Capture the cell that displays the provided text and extract its [x, y] central coordinate. 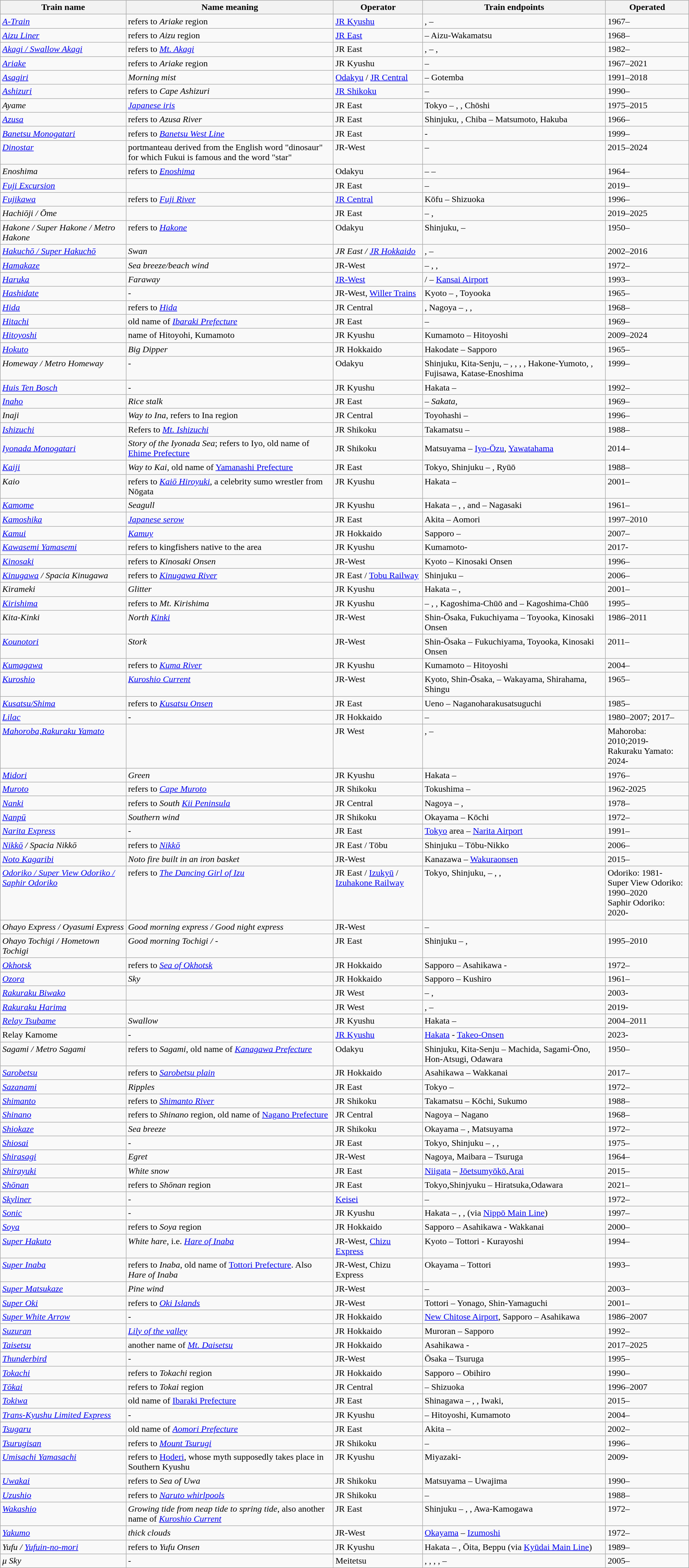
New Chitose Airport, Sapporo – Asahikawa [514, 1317]
– Aizu-Wakamatsu [514, 35]
Muroto [63, 789]
Egret [230, 1157]
Enoshima [63, 171]
Huis Ten Bosch [63, 387]
1967– [647, 21]
2019–2025 [647, 213]
Iyonada Monogatari [63, 448]
refers to Yufu Onsen [230, 1547]
2007– [647, 533]
Noto Kagaribi [63, 859]
Hida [63, 307]
refers to Mt. Akagi [230, 49]
Wakashio [63, 1514]
1989– [647, 1547]
1967–2021 [647, 63]
Way to Kai, old name of Yamanashi Prefecture [230, 467]
Super Inaba [63, 1270]
1991– [647, 831]
refers to Mt. Kirishima [230, 603]
, , , , – [514, 1561]
Ozora [63, 979]
Lilac [63, 717]
2023- [647, 1035]
Akita – Aomori [514, 519]
2019– [647, 185]
Operator [378, 7]
1975–2015 [647, 105]
Mahoroba,Rakuraku Yamato [63, 746]
Ishizuchi [63, 430]
Kita-Kinki [63, 622]
thick clouds [230, 1533]
portmanteau derived from the English word "dinosaur" for which Fukui is famous and the word "star" [230, 152]
Asahikawa – Wakkanai [514, 1073]
Nanpū [63, 817]
Takamatsu – [514, 430]
refers to Cape Ashizuri [230, 91]
Sapporo – Obihiro [514, 1373]
JR-West, Willer Trains [378, 293]
refers to The Dancing Girl of Izu [230, 893]
Shimanto [63, 1101]
1966– [647, 119]
Super Oki [63, 1303]
refers to Sarobetsu plain [230, 1073]
Toyohashi – [514, 415]
Sapporo – [514, 533]
refers to Enoshima [230, 171]
2014– [647, 448]
refers to Fuji River [230, 199]
Kinosaki [63, 561]
Shiokaze [63, 1129]
2003- [647, 993]
refers to Kinugawa River [230, 575]
– , , Kagoshima-Chūō and – Kagoshima-Chūō [514, 603]
JR East / Izukyū / Izuhakone Railway [378, 893]
Tokyo,Shinjyuku – Hiratsuka,Odawara [514, 1185]
Odoriko / Super View Odoriko / Saphir Odoriko [63, 893]
Noto fire built in an iron basket [230, 859]
refers to Aizu region [230, 35]
refers to Shimanto River [230, 1101]
2011– [647, 646]
Niigata – Jōetsumyōkō,Arai [514, 1171]
Tottori – Yonago, Shin-Yamaguchi [514, 1303]
Mahoroba: 2010;2019-Rakuraku Yamato: 2024- [647, 746]
Inaji [63, 415]
Shirayuki [63, 1171]
– Gotemba [514, 77]
Nanki [63, 803]
Tokyo, Shinjuku, – , , [514, 893]
Fuji Excursion [63, 185]
Akagi / Swallow Akagi [63, 49]
Big Dipper [230, 349]
Okayama – , Matsuyama [514, 1129]
Rakuraku Harima [63, 1007]
Super Matsukaze [63, 1289]
Shinano [63, 1115]
1975– [647, 1143]
Trans-Kyushu Limited Express [63, 1415]
Swan [230, 251]
1986–2011 [647, 622]
Kusatsu/Shima [63, 703]
Akita – [514, 1429]
Growing tide from neap tide to spring tide, also another name of Kuroshio Current [230, 1514]
Hashidate [63, 293]
Sky [230, 979]
refers to Kusatsu Onsen [230, 703]
Midori [63, 775]
refers to Cape Muroto [230, 789]
Way to Ina, refers to Ina region [230, 415]
2002– [647, 1429]
Super Hakuto [63, 1246]
Skyliner [63, 1199]
refers to Inaba, old name of Tottori Prefecture. Also Hare of Inaba [230, 1270]
Tokiwa [63, 1401]
Shirasagi [63, 1157]
Yufu / Yufuin-no-mori [63, 1547]
Aizu Liner [63, 35]
Uzushio [63, 1495]
Kamoshika [63, 519]
refers to Hakone [230, 233]
Name meaning [230, 7]
1980–2007; 2017– [647, 717]
, Nagoya – , , [514, 307]
Nagoya – Nagano [514, 1115]
Umisachi Yamasachi [63, 1462]
Hachiōji / Ōme [63, 213]
JR East / Tobu Railway [378, 575]
refers to Soya region [230, 1227]
refers to Oki Islands [230, 1303]
Hokuto [63, 349]
Narita Express [63, 831]
Hitoyoshi [63, 335]
Shinagawa – , , Iwaki, [514, 1401]
Swallow [230, 1021]
1994– [647, 1246]
2017– [647, 1073]
2005– [647, 1561]
Matsuyama – Uwajima [514, 1481]
Yakumo [63, 1533]
Tokyo, Shinjuku – , , [514, 1143]
Haruka [63, 279]
Kanazawa – Wakuraonsen [514, 859]
Sagami / Metro Sagami [63, 1054]
/ – Kansai Airport [514, 279]
Ashizuri [63, 91]
Okayama – Izumoshi [514, 1533]
Meitetsu [378, 1561]
Tokyo – , , Chōshi [514, 105]
Stork [230, 646]
refers to Shōnan region [230, 1185]
Pine wind [230, 1289]
Tsugaru [63, 1429]
A-Train [63, 21]
Keisei [378, 1199]
Matsuyama – Iyo-Ōzu, Yawatahama [514, 448]
Tokachi [63, 1373]
Ariake [63, 63]
Southern wind [230, 817]
White hare, i.e. Hare of Inaba [230, 1246]
Super White Arrow [63, 1317]
2017- [647, 547]
Ripples [230, 1087]
Kyoto – Kinosaki Onsen [514, 561]
Homeway / Metro Homeway [63, 368]
Kyoto – Tottori - Kurayoshi [514, 1246]
Shinjuku, Kita-Senju, – , , , , Hakone-Yumoto, , Fujisawa, Katase-Enoshima [514, 368]
Kirishima [63, 603]
Rice stalk [230, 401]
Rakuraku Biwako [63, 993]
Kumamoto- [514, 547]
Shinjuku, , Chiba – Matsumoto, Hakuba [514, 119]
Good morning Tochigi / - [230, 946]
1962-2025 [647, 789]
Hamakaze [63, 265]
refers to Naruto whirlpools [230, 1495]
Ueno – Naganoharakusatsuguchi [514, 703]
Nikkō / Spacia Nikkō [63, 845]
refers to Tokachi region [230, 1373]
Banetsu Monogatari [63, 133]
2019- [647, 1007]
1985– [647, 703]
refers to Mount Tsurugi [230, 1443]
Shōnan [63, 1185]
Hakata – , Ōita, Beppu (via Kyūdai Main Line) [514, 1547]
Tokyo – [514, 1087]
Shiosai [63, 1143]
refers to Nikkō [230, 845]
Tokushima – [514, 789]
refers to Tokai region [230, 1387]
Sea breeze [230, 1129]
Refers to Mt. Ishizuchi [230, 430]
Ayame [63, 105]
Sapporo – Kushiro [514, 979]
1976– [647, 775]
2017–2025 [647, 1345]
Lily of the valley [230, 1331]
Shinjuku – , , Awa-Kamogawa [514, 1514]
Hakata - Takeo-Onsen [514, 1035]
Operated [647, 7]
Miyazaki- [514, 1462]
2015–2024 [647, 152]
refers to Shinano region, old name of Nagano Prefecture [230, 1115]
refers to Hida [230, 307]
Fujikawa [63, 199]
2002–2016 [647, 251]
1996–2007 [647, 1387]
refers to kingfishers native to the area [230, 547]
Sarobetsu [63, 1073]
Glitter [230, 589]
– , , [514, 265]
Odakyu / JR Central [378, 77]
Shinjuku – Tōbu-Nikko [514, 845]
– Sakata, [514, 401]
Shin-Ōsaka – Fukuchiyama, Toyooka, Kinosaki Onsen [514, 646]
2009- [647, 1462]
Kyoto – , Toyooka [514, 293]
Ohayo Express / Oyasumi Express [63, 927]
Hakone / Super Hakone / Metro Hakone [63, 233]
Asagiri [63, 77]
Story of the Iyonada Sea; refers to Iyo, old name of Ehime Prefecture [230, 448]
Nagoya, Maibara – Tsuruga [514, 1157]
refers to South Kii Peninsula [230, 803]
Shinjuku – [514, 575]
Muroran – Sapporo [514, 1331]
1995–2010 [647, 946]
Shinjuku, Kita-Senju – Machida, Sagami-Ōno, Hon-Atsugi, Odawara [514, 1054]
1986–2007 [647, 1317]
refers to Sea of Uwa [230, 1481]
Kaio [63, 487]
JR East / Tōbu [378, 845]
Okhotsk [63, 965]
refers to Sea of Okhotsk [230, 965]
Kuroshio [63, 684]
2000– [647, 1227]
White snow [230, 1171]
Uwakai [63, 1481]
Shinjuku – , [514, 946]
Kamome [63, 505]
Train endpoints [514, 7]
Hitachi [63, 321]
Kinugawa / Spacia Kinugawa [63, 575]
Seagull [230, 505]
Ōsaka – Tsuruga [514, 1359]
Inaho [63, 401]
Hakodate – Sapporo [514, 349]
Kyoto, Shin-Ōsaka, – Wakayama, Shirahama, Shingu [514, 684]
Kumagawa [63, 665]
old name of Aomori Prefecture [230, 1429]
2009–2024 [647, 335]
Taisetsu [63, 1345]
, – , [514, 49]
Hakata – , [514, 589]
Kamuy [230, 533]
Sea breeze/beach wind [230, 265]
μ Sky [63, 1561]
JR East / JR Hokkaido [378, 251]
refers to Banetsu West Line [230, 133]
Soya [63, 1227]
refers to Hoderi, whose myth supposedly takes place in Southern Kyushu [230, 1462]
Thunderbird [63, 1359]
refers to Kaiō Hiroyuki, a celebrity sumo wrestler from Nōgata [230, 487]
Kirameki [63, 589]
Faraway [230, 279]
Sonic [63, 1213]
2021– [647, 1185]
Kōfu – Shizuoka [514, 199]
Ohayo Tochigi / Hometown Tochigi [63, 946]
Sapporo – Asahikawa - [514, 965]
Shin-Ōsaka, Fukuchiyama – Toyooka, Kinosaki Onsen [514, 622]
1982– [647, 49]
Okayama – Kōchi [514, 817]
1991–2018 [647, 77]
Kuroshio Current [230, 684]
Hakata – , , (via Nippō Main Line) [514, 1213]
Tsurugisan [63, 1443]
Takamatsu – Kōchi, Sukumo [514, 1101]
Japanese iris [230, 105]
– Shizuoka [514, 1387]
2004–2011 [647, 1021]
refers to Azusa River [230, 119]
Kamui [63, 533]
Sapporo – Asahikawa - Wakkanai [514, 1227]
1997– [647, 1213]
Japanese serow [230, 519]
– Hitoyoshi, Kumamoto [514, 1415]
Okayama – Tottori [514, 1270]
Kaiji [63, 467]
Relay Kamome [63, 1035]
Azusa [63, 119]
North Kinki [230, 622]
refers to Kuma River [230, 665]
Tōkai [63, 1387]
Sazanami [63, 1087]
Green [230, 775]
Hakata – , , and – Nagasaki [514, 505]
Tokyo area – Narita Airport [514, 831]
1978– [647, 803]
Asahikawa - [514, 1345]
1997–2010 [647, 519]
2003– [647, 1289]
Odoriko: 1981-Super View Odoriko: 1990–2020Saphir Odoriko: 2020- [647, 893]
Tokyo, Shinjuku – , Ryūō [514, 467]
refers to Sagami, old name of Kanagawa Prefecture [230, 1054]
Train name [63, 7]
another name of Mt. Daisetsu [230, 1345]
refers to Kinosaki Onsen [230, 561]
Kawasemi Yamasemi [63, 547]
Nagoya – , [514, 803]
Dinostar [63, 152]
name of Hitoyohi, Kumamoto [230, 335]
Shinjuku, – [514, 233]
Relay Tsubame [63, 1021]
Morning mist [230, 77]
Suzuran [63, 1331]
Hakuchō / Super Hakuchō [63, 251]
– – [514, 171]
Kounotori [63, 646]
Good morning express / Good night express [230, 927]
